Locate the cell with the specified text and output its [x, y] center coordinate. 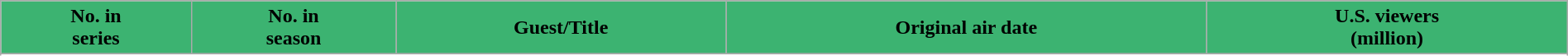
Guest/Title [561, 28]
No. inseason [293, 28]
U.S. viewers(million) [1387, 28]
No. inseries [96, 28]
Original air date [966, 28]
